For the text-containing cell, return its midpoint in (X, Y) coordinate format. 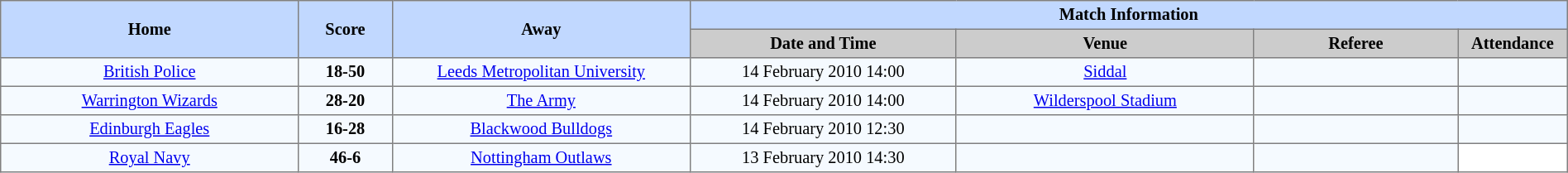
14 February 2010 12:30 (823, 129)
46-6 (346, 157)
Wilderspool Stadium (1105, 100)
13 February 2010 14:30 (823, 157)
Blackwood Bulldogs (541, 129)
British Police (150, 72)
Date and Time (823, 43)
Leeds Metropolitan University (541, 72)
Score (346, 30)
Home (150, 30)
Nottingham Outlaws (541, 157)
Venue (1105, 43)
Royal Navy (150, 157)
Edinburgh Eagles (150, 129)
The Army (541, 100)
18-50 (346, 72)
Referee (1355, 43)
Attendance (1513, 43)
Match Information (1128, 15)
16-28 (346, 129)
28-20 (346, 100)
Siddal (1105, 72)
Warrington Wizards (150, 100)
Away (541, 30)
